Return [X, Y] of the center of cell containing provided text 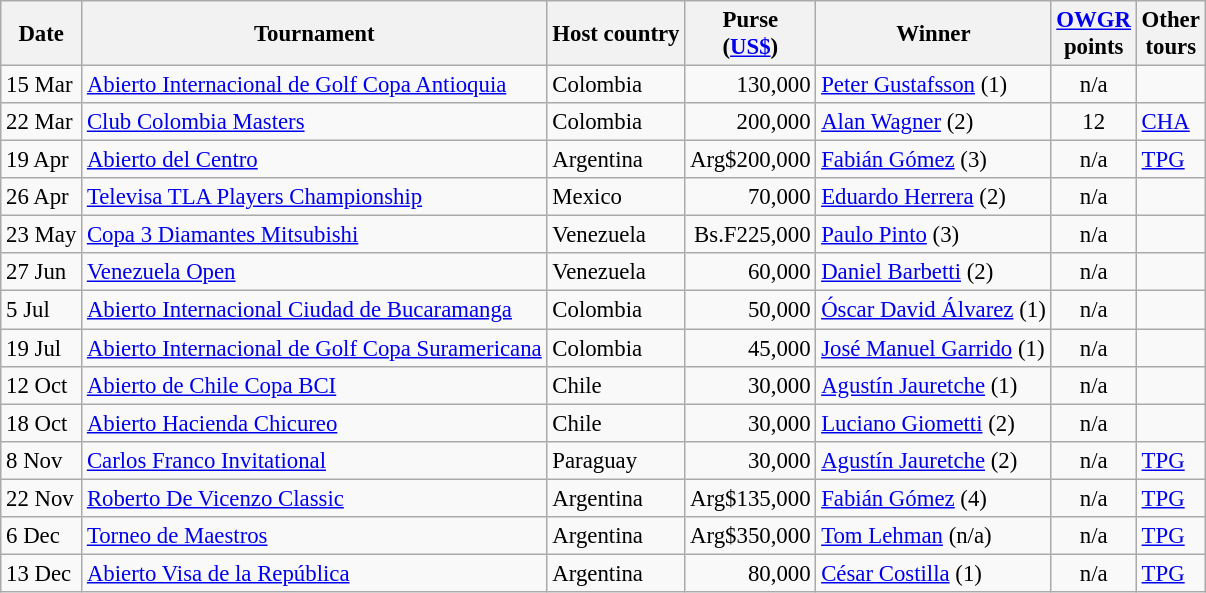
Abierto del Centro [314, 160]
Televisa TLA Players Championship [314, 197]
50,000 [750, 310]
Mexico [616, 197]
Eduardo Herrera (2) [934, 197]
Abierto Internacional de Golf Copa Suramericana [314, 348]
12 [1094, 122]
15 Mar [42, 85]
Abierto Hacienda Chicureo [314, 423]
Othertours [1170, 34]
Copa 3 Diamantes Mitsubishi [314, 235]
Abierto Internacional Ciudad de Bucaramanga [314, 310]
Venezuela Open [314, 273]
23 May [42, 235]
Arg$135,000 [750, 498]
22 Mar [42, 122]
130,000 [750, 85]
80,000 [750, 573]
Arg$350,000 [750, 536]
Arg$200,000 [750, 160]
Luciano Giometti (2) [934, 423]
Abierto Internacional de Golf Copa Antioquia [314, 85]
22 Nov [42, 498]
60,000 [750, 273]
8 Nov [42, 460]
27 Jun [42, 273]
Abierto de Chile Copa BCI [314, 385]
Agustín Jauretche (2) [934, 460]
José Manuel Garrido (1) [934, 348]
Club Colombia Masters [314, 122]
Purse(US$) [750, 34]
Carlos Franco Invitational [314, 460]
OWGRpoints [1094, 34]
Fabián Gómez (4) [934, 498]
6 Dec [42, 536]
Fabián Gómez (3) [934, 160]
Alan Wagner (2) [934, 122]
Roberto De Vicenzo Classic [314, 498]
19 Apr [42, 160]
Torneo de Maestros [314, 536]
70,000 [750, 197]
18 Oct [42, 423]
Date [42, 34]
Peter Gustafsson (1) [934, 85]
26 Apr [42, 197]
Abierto Visa de la República [314, 573]
12 Oct [42, 385]
5 Jul [42, 310]
Tournament [314, 34]
Host country [616, 34]
45,000 [750, 348]
Agustín Jauretche (1) [934, 385]
CHA [1170, 122]
Paraguay [616, 460]
César Costilla (1) [934, 573]
19 Jul [42, 348]
Winner [934, 34]
Bs.F225,000 [750, 235]
Paulo Pinto (3) [934, 235]
Tom Lehman (n/a) [934, 536]
13 Dec [42, 573]
Óscar David Álvarez (1) [934, 310]
200,000 [750, 122]
Daniel Barbetti (2) [934, 273]
